Scan for the cell matching the given text and deliver its [X, Y] coordinate at center. 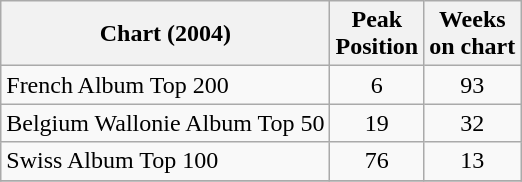
19 [377, 123]
Weekson chart [472, 34]
13 [472, 161]
Chart (2004) [166, 34]
Swiss Album Top 100 [166, 161]
French Album Top 200 [166, 85]
32 [472, 123]
PeakPosition [377, 34]
6 [377, 85]
76 [377, 161]
Belgium Wallonie Album Top 50 [166, 123]
93 [472, 85]
